Find where the given text appears and provide that cell's center as [X, Y] coordinate. 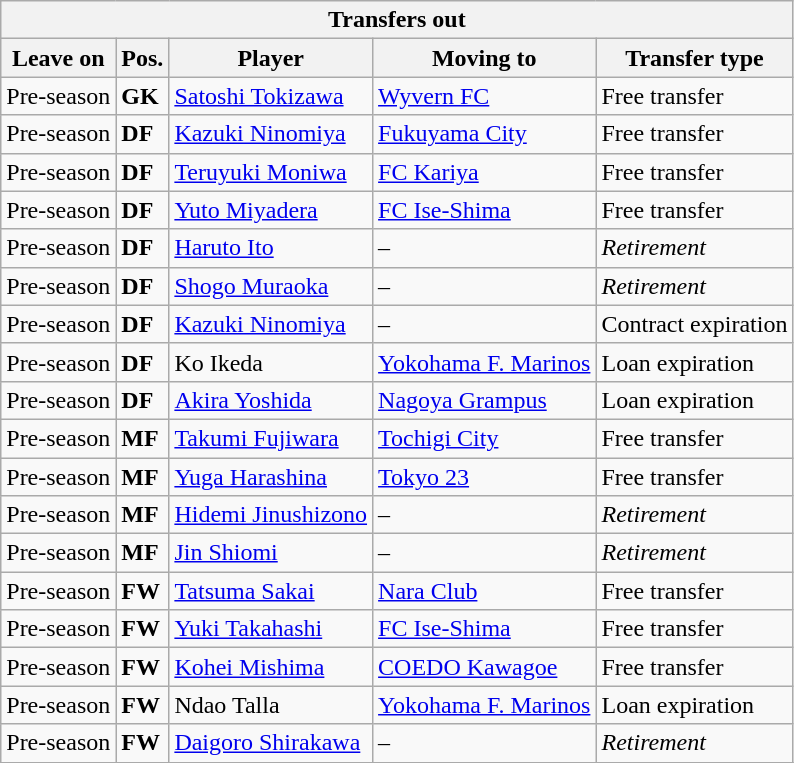
Akira Yoshida [271, 400]
Moving to [484, 58]
Transfer type [694, 58]
Yuto Miyadera [271, 210]
Yuga Harashina [271, 477]
Tokyo 23 [484, 477]
Fukuyama City [484, 134]
Satoshi Tokizawa [271, 96]
Kohei Mishima [271, 667]
Daigoro Shirakawa [271, 743]
Leave on [58, 58]
Ko Ikeda [271, 362]
Shogo Muraoka [271, 286]
Tatsuma Sakai [271, 591]
FC Kariya [484, 172]
Nara Club [484, 591]
Wyvern FC [484, 96]
Hidemi Jinushizono [271, 515]
Takumi Fujiwara [271, 438]
Ndao Talla [271, 705]
Player [271, 58]
Pos. [142, 58]
GK [142, 96]
COEDO Kawagoe [484, 667]
Haruto Ito [271, 248]
Transfers out [397, 20]
Teruyuki Moniwa [271, 172]
Contract expiration [694, 324]
Yuki Takahashi [271, 629]
Tochigi City [484, 438]
Jin Shiomi [271, 553]
Nagoya Grampus [484, 400]
